Pinpoint the cell where the given text exists, returning its [X, Y] midpoint coordinate. 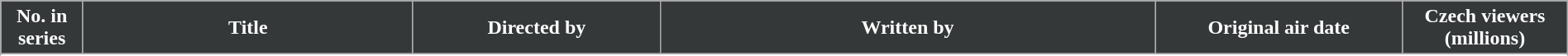
Directed by [536, 28]
Original air date [1279, 28]
Czech viewers(millions) [1485, 28]
Title [248, 28]
Written by [907, 28]
No. inseries [42, 28]
